Determine the (X, Y) coordinate at the center of the cell enclosing the given text.  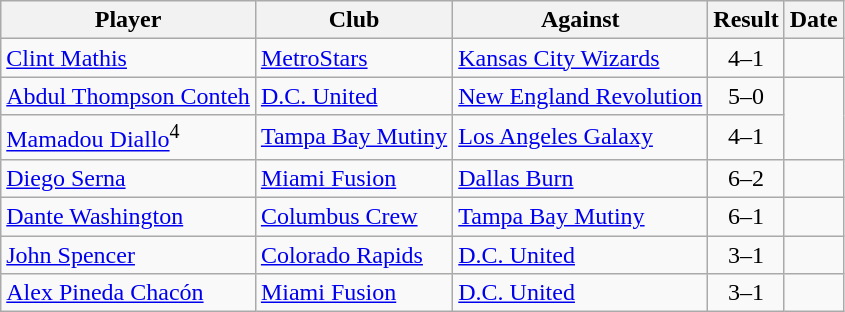
Dante Washington (128, 217)
Kansas City Wizards (580, 58)
6–2 (746, 178)
5–0 (746, 96)
Colorado Rapids (354, 255)
Diego Serna (128, 178)
Columbus Crew (354, 217)
Result (746, 20)
Club (354, 20)
Abdul Thompson Conteh (128, 96)
Los Angeles Galaxy (580, 138)
New England Revolution (580, 96)
Player (128, 20)
Mamadou Diallo4 (128, 138)
Alex Pineda Chacón (128, 293)
Against (580, 20)
6–1 (746, 217)
Dallas Burn (580, 178)
Clint Mathis (128, 58)
MetroStars (354, 58)
John Spencer (128, 255)
Date (814, 20)
